Locate the cell with the specified text and output its (X, Y) center coordinate. 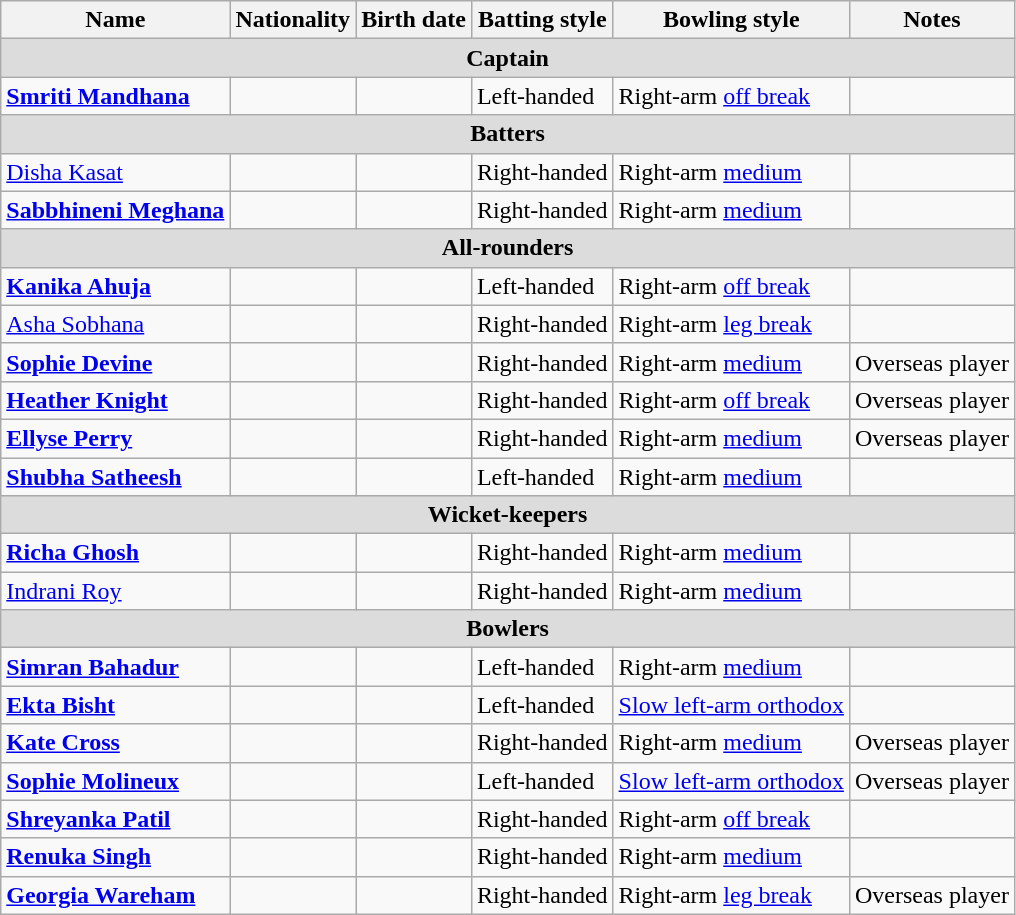
Shubha Satheesh (116, 477)
Bowlers (508, 629)
Sophie Molineux (116, 781)
Bowling style (731, 20)
Batting style (542, 20)
Notes (932, 20)
Simran Bahadur (116, 667)
Renuka Singh (116, 857)
Shreyanka Patil (116, 819)
Sophie Devine (116, 362)
Heather Knight (116, 400)
Name (116, 20)
Sabbhineni Meghana (116, 210)
Batters (508, 134)
Disha Kasat (116, 172)
Wicket-keepers (508, 515)
Nationality (293, 20)
Asha Sobhana (116, 324)
Captain (508, 58)
Georgia Wareham (116, 895)
Smriti Mandhana (116, 96)
Birth date (414, 20)
Richa Ghosh (116, 553)
Ekta Bisht (116, 705)
Indrani Roy (116, 591)
All-rounders (508, 248)
Ellyse Perry (116, 438)
Kate Cross (116, 743)
Kanika Ahuja (116, 286)
